Capture the cell that displays the provided text and extract its (x, y) central coordinate. 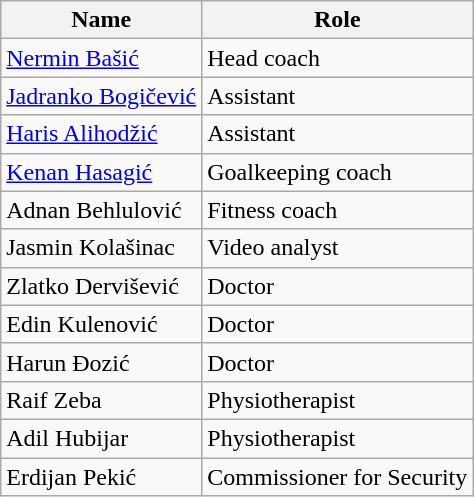
Nermin Bašić (102, 58)
Raif Zeba (102, 400)
Fitness coach (338, 210)
Erdijan Pekić (102, 477)
Head coach (338, 58)
Haris Alihodžić (102, 134)
Role (338, 20)
Commissioner for Security (338, 477)
Zlatko Dervišević (102, 286)
Harun Đozić (102, 362)
Adnan Behlulović (102, 210)
Edin Kulenović (102, 324)
Jasmin Kolašinac (102, 248)
Video analyst (338, 248)
Goalkeeping coach (338, 172)
Jadranko Bogičević (102, 96)
Adil Hubijar (102, 438)
Name (102, 20)
Kenan Hasagić (102, 172)
